Output the [x, y] coordinate of the center of the cell containing the given text.  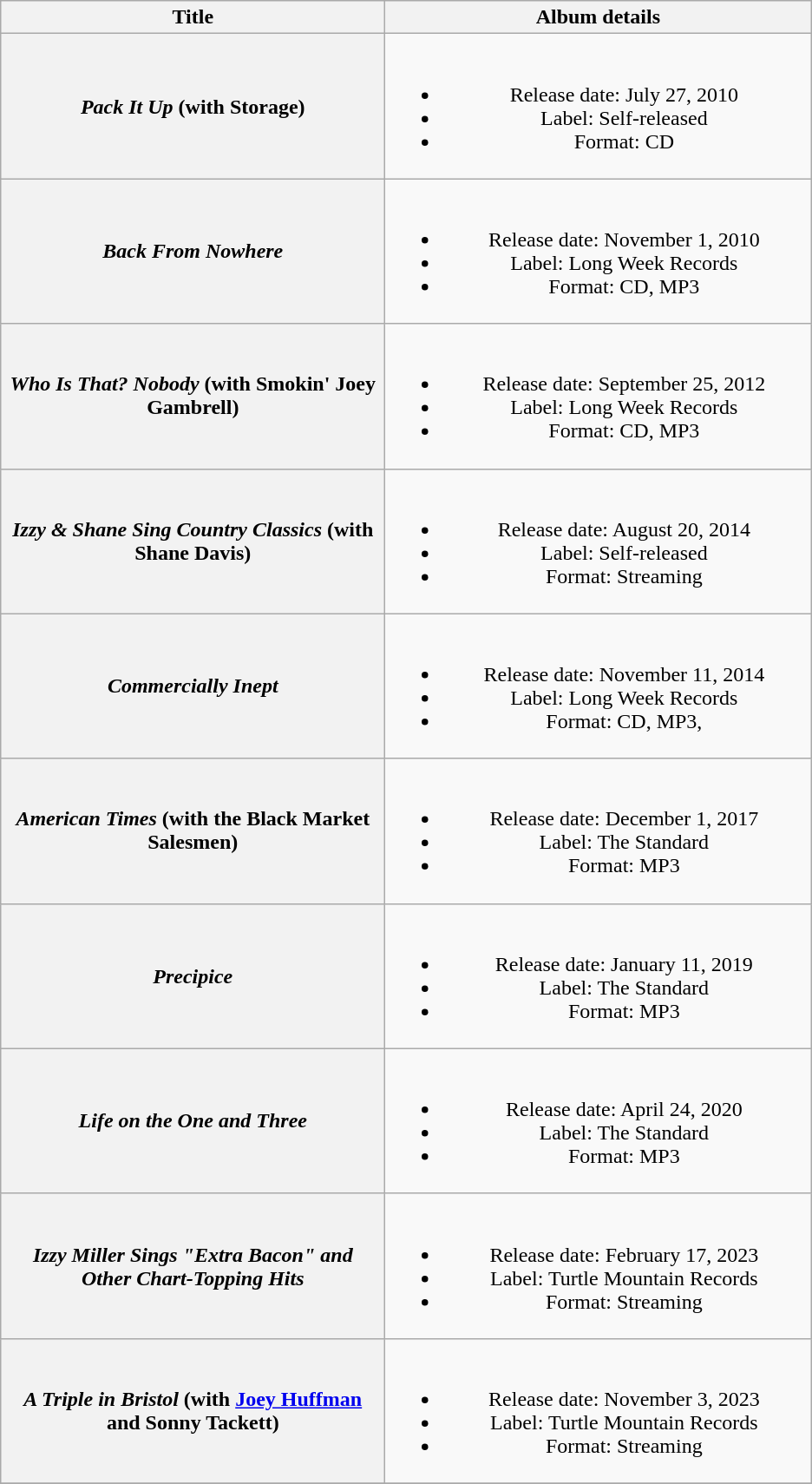
Album details [599, 17]
Commercially Inept [193, 686]
Izzy & Shane Sing Country Classics (with Shane Davis) [193, 542]
Who Is That? Nobody (with Smokin' Joey Gambrell) [193, 396]
Release date: August 20, 2014Label: Self-releasedFormat: Streaming [599, 542]
Life on the One and Three [193, 1121]
Release date: December 1, 2017Label: The StandardFormat: MP3 [599, 831]
Release date: January 11, 2019Label: The StandardFormat: MP3 [599, 975]
Release date: February 17, 2023Label: Turtle Mountain RecordsFormat: Streaming [599, 1265]
Release date: July 27, 2010Label: Self-releasedFormat: CD [599, 106]
A Triple in Bristol (with Joey Huffman and Sonny Tackett) [193, 1411]
Release date: November 3, 2023Label: Turtle Mountain RecordsFormat: Streaming [599, 1411]
Release date: November 11, 2014Label: Long Week RecordsFormat: CD, MP3, [599, 686]
Release date: September 25, 2012Label: Long Week RecordsFormat: CD, MP3 [599, 396]
Release date: April 24, 2020Label: The StandardFormat: MP3 [599, 1121]
Release date: November 1, 2010Label: Long Week RecordsFormat: CD, MP3 [599, 252]
Pack It Up (with Storage) [193, 106]
Title [193, 17]
Precipice [193, 975]
Back From Nowhere [193, 252]
American Times (with the Black Market Salesmen) [193, 831]
Izzy Miller Sings "Extra Bacon" and Other Chart-Topping Hits [193, 1265]
